Capture the cell that displays the provided text and extract its [x, y] central coordinate. 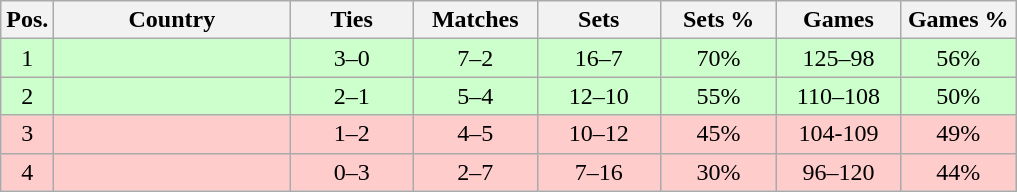
110–108 [839, 96]
1–2 [352, 134]
5–4 [475, 96]
7–16 [599, 172]
55% [719, 96]
2 [28, 96]
Sets [599, 20]
10–12 [599, 134]
4–5 [475, 134]
4 [28, 172]
Matches [475, 20]
44% [958, 172]
125–98 [839, 58]
12–10 [599, 96]
104-109 [839, 134]
1 [28, 58]
2–7 [475, 172]
Pos. [28, 20]
30% [719, 172]
45% [719, 134]
2–1 [352, 96]
49% [958, 134]
Games [839, 20]
Games % [958, 20]
96–120 [839, 172]
3–0 [352, 58]
70% [719, 58]
Country [172, 20]
7–2 [475, 58]
Ties [352, 20]
56% [958, 58]
0–3 [352, 172]
Sets % [719, 20]
50% [958, 96]
3 [28, 134]
16–7 [599, 58]
